Return (X, Y) of the center of cell containing provided text 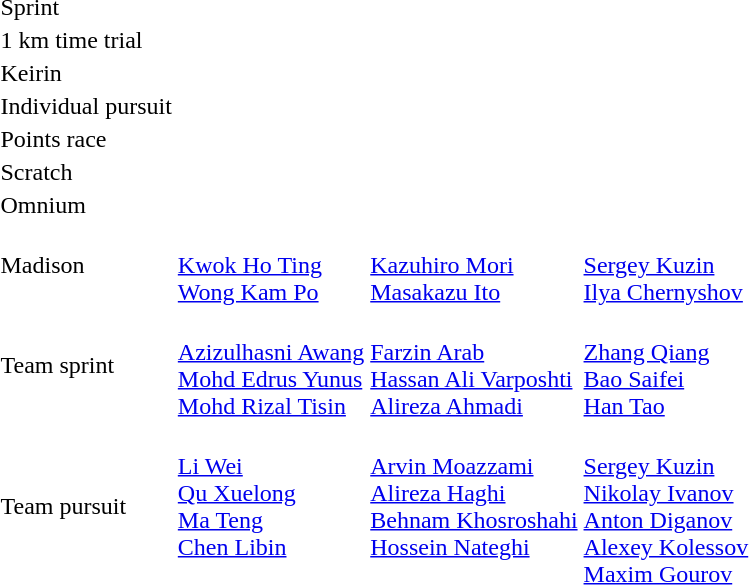
Azizulhasni AwangMohd Edrus YunusMohd Rizal Tisin (270, 366)
Kazuhiro MoriMasakazu Ito (474, 265)
Kwok Ho TingWong Kam Po (270, 265)
Farzin ArabHassan Ali VarposhtiAlireza Ahmadi (474, 366)
